Find where the given text appears and provide that cell's center as (X, Y) coordinate. 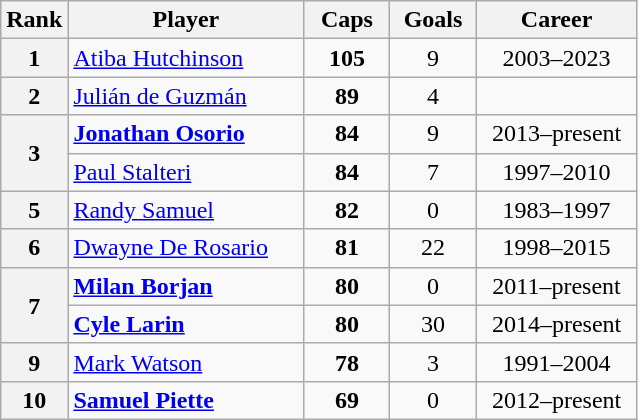
Rank (34, 20)
Paul Stalteri (186, 172)
Caps (347, 20)
Randy Samuel (186, 210)
6 (34, 248)
Julián de Guzmán (186, 96)
1998–2015 (556, 248)
2011–present (556, 286)
Milan Borjan (186, 286)
2014–present (556, 324)
Atiba Hutchinson (186, 58)
Career (556, 20)
1 (34, 58)
Mark Watson (186, 362)
2 (34, 96)
4 (433, 96)
1997–2010 (556, 172)
Jonathan Osorio (186, 134)
69 (347, 400)
105 (347, 58)
Dwayne De Rosario (186, 248)
89 (347, 96)
2003–2023 (556, 58)
Cyle Larin (186, 324)
2012–present (556, 400)
1983–1997 (556, 210)
Player (186, 20)
30 (433, 324)
82 (347, 210)
Samuel Piette (186, 400)
78 (347, 362)
81 (347, 248)
1991–2004 (556, 362)
10 (34, 400)
2013–present (556, 134)
Goals (433, 20)
5 (34, 210)
22 (433, 248)
